Identify which cell holds the provided text, then report its (X, Y) central coordinate. 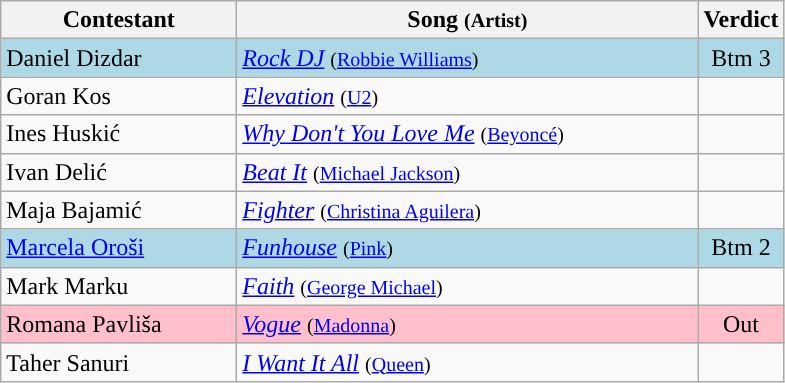
Taher Sanuri (119, 362)
Fighter (Christina Aguilera) (468, 210)
Btm 2 (741, 248)
Ines Huskić (119, 134)
Why Don't You Love Me (Beyoncé) (468, 134)
Romana Pavliša (119, 324)
Faith (George Michael) (468, 286)
Goran Kos (119, 96)
Marcela Oroši (119, 248)
Vogue (Madonna) (468, 324)
Verdict (741, 20)
Daniel Dizdar (119, 58)
Maja Bajamić (119, 210)
Contestant (119, 20)
Btm 3 (741, 58)
Rock DJ (Robbie Williams) (468, 58)
Song (Artist) (468, 20)
Ivan Delić (119, 172)
Beat It (Michael Jackson) (468, 172)
Out (741, 324)
I Want It All (Queen) (468, 362)
Funhouse (Pink) (468, 248)
Mark Marku (119, 286)
Elevation (U2) (468, 96)
